Determine the (x, y) coordinate at the center of the cell enclosing the given text.  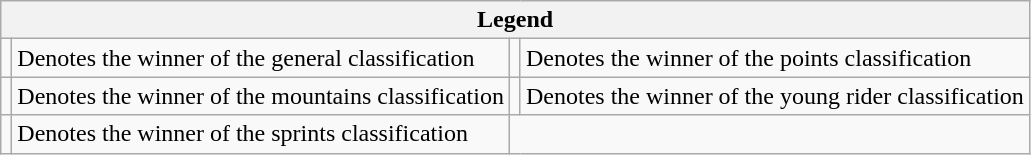
Legend (516, 20)
Denotes the winner of the sprints classification (261, 134)
Denotes the winner of the points classification (774, 58)
Denotes the winner of the mountains classification (261, 96)
Denotes the winner of the young rider classification (774, 96)
Denotes the winner of the general classification (261, 58)
